Locate the cell with the specified text and output its [x, y] center coordinate. 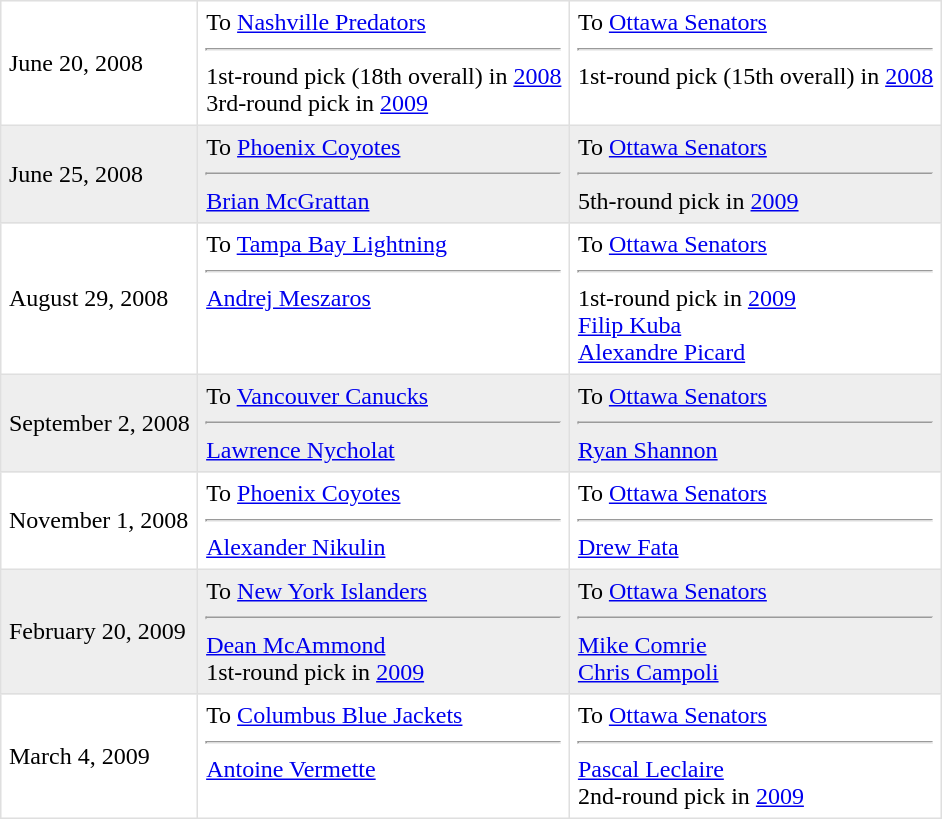
To Ottawa Senators5th-round pick in 2009 [756, 174]
To Columbus Blue JacketsAntoine Vermette [384, 756]
To Ottawa SenatorsRyan Shannon [756, 423]
To Ottawa SenatorsDrew Fata [756, 521]
September 2, 2008 [100, 423]
To Ottawa SenatorsMike ComrieChris Campoli [756, 631]
To Tampa Bay LightningAndrej Meszaros [384, 299]
To New York IslandersDean McAmmond1st-round pick in 2009 [384, 631]
To Ottawa SenatorsPascal Leclaire2nd-round pick in 2009 [756, 756]
To Ottawa Senators1st-round pick in 2009 Filip KubaAlexandre Picard [756, 299]
March 4, 2009 [100, 756]
August 29, 2008 [100, 299]
June 25, 2008 [100, 174]
To Ottawa Senators1st-round pick (15th overall) in 2008 [756, 63]
To Phoenix CoyotesAlexander Nikulin [384, 521]
To Phoenix CoyotesBrian McGrattan [384, 174]
November 1, 2008 [100, 521]
To Nashville Predators1st-round pick (18th overall) in 20083rd-round pick in 2009 [384, 63]
June 20, 2008 [100, 63]
To Vancouver CanucksLawrence Nycholat [384, 423]
February 20, 2009 [100, 631]
